Return (X, Y) of the center of cell containing provided text 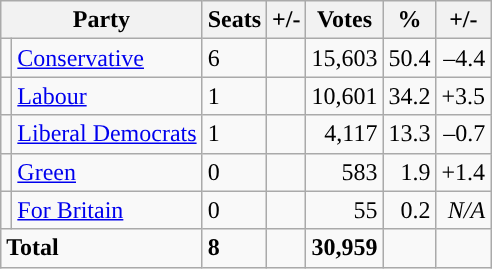
For Britain (107, 210)
4,117 (344, 134)
Party (102, 20)
30,959 (344, 248)
N/A (464, 210)
Seats (234, 20)
0.2 (410, 210)
Conservative (107, 58)
Total (102, 248)
1.9 (410, 172)
+3.5 (464, 96)
10,601 (344, 96)
+1.4 (464, 172)
6 (234, 58)
13.3 (410, 134)
34.2 (410, 96)
Votes (344, 20)
–4.4 (464, 58)
–0.7 (464, 134)
50.4 (410, 58)
583 (344, 172)
% (410, 20)
Liberal Democrats (107, 134)
55 (344, 210)
Labour (107, 96)
15,603 (344, 58)
Green (107, 172)
8 (234, 248)
